Pinpoint the cell where the given text exists, returning its [X, Y] midpoint coordinate. 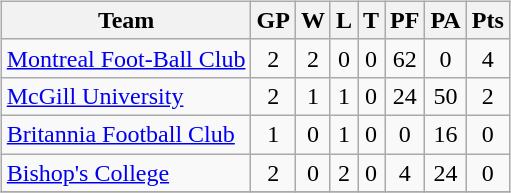
McGill University [126, 96]
62 [405, 58]
Pts [488, 20]
Team [126, 20]
L [344, 20]
Montreal Foot-Ball Club [126, 58]
Bishop's College [126, 173]
PF [405, 20]
50 [446, 96]
GP [273, 20]
T [372, 20]
W [312, 20]
PA [446, 20]
16 [446, 134]
Britannia Football Club [126, 134]
